Pinpoint the cell where the given text exists, returning its (X, Y) midpoint coordinate. 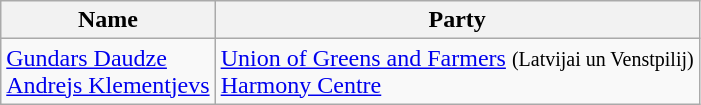
Union of Greens and Farmers (Latvijai un Venstpilij)Harmony Centre (457, 72)
Name (108, 20)
Party (457, 20)
Gundars DaudzeAndrejs Klementjevs (108, 72)
